From the cell containing the given text, extract its center point as (x, y) coordinate. 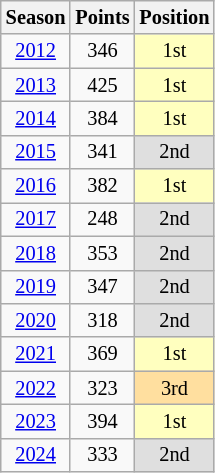
384 (102, 118)
369 (102, 354)
2015 (36, 152)
2012 (36, 51)
2013 (36, 85)
3rd (175, 388)
2014 (36, 118)
2022 (36, 388)
248 (102, 219)
425 (102, 85)
382 (102, 186)
2024 (36, 455)
2018 (36, 253)
333 (102, 455)
318 (102, 320)
2019 (36, 287)
2020 (36, 320)
Points (102, 17)
323 (102, 388)
2016 (36, 186)
Position (175, 17)
353 (102, 253)
346 (102, 51)
347 (102, 287)
341 (102, 152)
2021 (36, 354)
394 (102, 421)
2017 (36, 219)
2023 (36, 421)
Season (36, 17)
